Find where the given text appears and provide that cell's center as (x, y) coordinate. 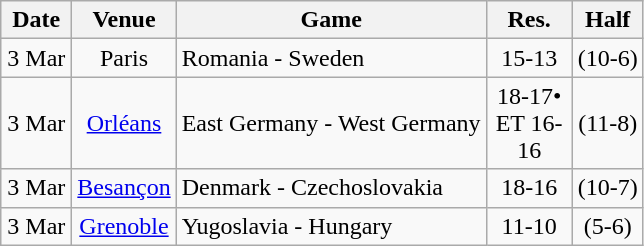
Venue (124, 20)
Paris (124, 58)
(11-8) (608, 123)
Yugoslavia - Hungary (331, 226)
Grenoble (124, 226)
Res. (529, 20)
Half (608, 20)
Orléans (124, 123)
18-17• ET 16-16 (529, 123)
Romania - Sweden (331, 58)
(10-7) (608, 188)
Besançon (124, 188)
Denmark - Czechoslovakia (331, 188)
Date (36, 20)
Game (331, 20)
(5-6) (608, 226)
11-10 (529, 226)
15-13 (529, 58)
East Germany - West Germany (331, 123)
(10-6) (608, 58)
18-16 (529, 188)
